From the cell containing the given text, extract its center point as [X, Y] coordinate. 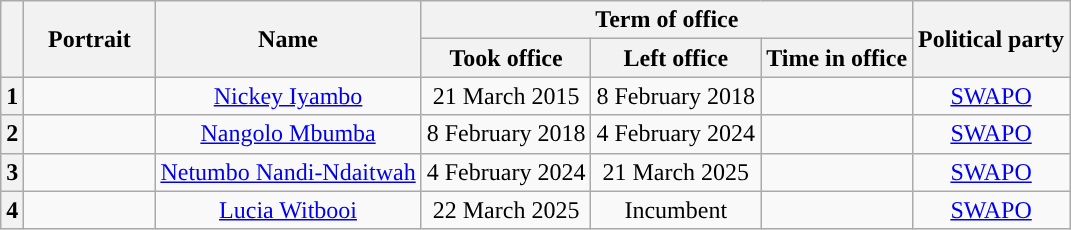
Incumbent [676, 210]
4 [12, 210]
Political party [992, 39]
Nangolo Mbumba [288, 134]
Name [288, 39]
Term of office [666, 20]
Portrait [90, 39]
Netumbo Nandi-Ndaitwah [288, 172]
2 [12, 134]
3 [12, 172]
Nickey Iyambo [288, 96]
Left office [676, 58]
Lucia Witbooi [288, 210]
22 March 2025 [506, 210]
1 [12, 96]
21 March 2015 [506, 96]
Time in office [837, 58]
Took office [506, 58]
21 March 2025 [676, 172]
